Provide the (x, y) coordinate of the cell's center where the given text is located.  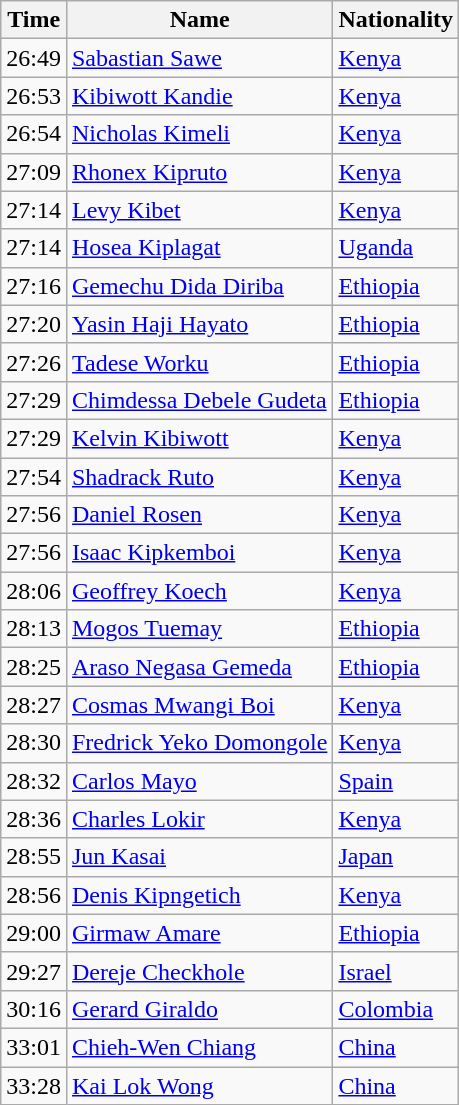
27:26 (34, 362)
Uganda (396, 248)
Shadrack Ruto (199, 477)
27:16 (34, 286)
Denis Kipngetich (199, 895)
Gerard Giraldo (199, 1009)
Nicholas Kimeli (199, 134)
26:49 (34, 58)
Kibiwott Kandie (199, 96)
Hosea Kiplagat (199, 248)
Gemechu Dida Diriba (199, 286)
28:56 (34, 895)
33:28 (34, 1085)
28:36 (34, 819)
28:06 (34, 591)
28:55 (34, 857)
Spain (396, 781)
28:30 (34, 743)
Kai Lok Wong (199, 1085)
Japan (396, 857)
Name (199, 20)
Israel (396, 971)
Time (34, 20)
Kelvin Kibiwott (199, 438)
Daniel Rosen (199, 515)
Araso Negasa Gemeda (199, 667)
26:54 (34, 134)
Jun Kasai (199, 857)
Fredrick Yeko Domongole (199, 743)
28:32 (34, 781)
27:20 (34, 324)
26:53 (34, 96)
Mogos Tuemay (199, 629)
Chieh-Wen Chiang (199, 1047)
28:27 (34, 705)
Sabastian Sawe (199, 58)
Rhonex Kipruto (199, 172)
33:01 (34, 1047)
Girmaw Amare (199, 933)
27:09 (34, 172)
Carlos Mayo (199, 781)
Dereje Checkhole (199, 971)
27:54 (34, 477)
Tadese Worku (199, 362)
Cosmas Mwangi Boi (199, 705)
Yasin Haji Hayato (199, 324)
Charles Lokir (199, 819)
28:13 (34, 629)
28:25 (34, 667)
Levy Kibet (199, 210)
30:16 (34, 1009)
Geoffrey Koech (199, 591)
Nationality (396, 20)
Isaac Kipkemboi (199, 553)
Colombia (396, 1009)
29:27 (34, 971)
Chimdessa Debele Gudeta (199, 400)
29:00 (34, 933)
